Return the (X, Y) coordinate for the center point of the cell that contains the specified text.  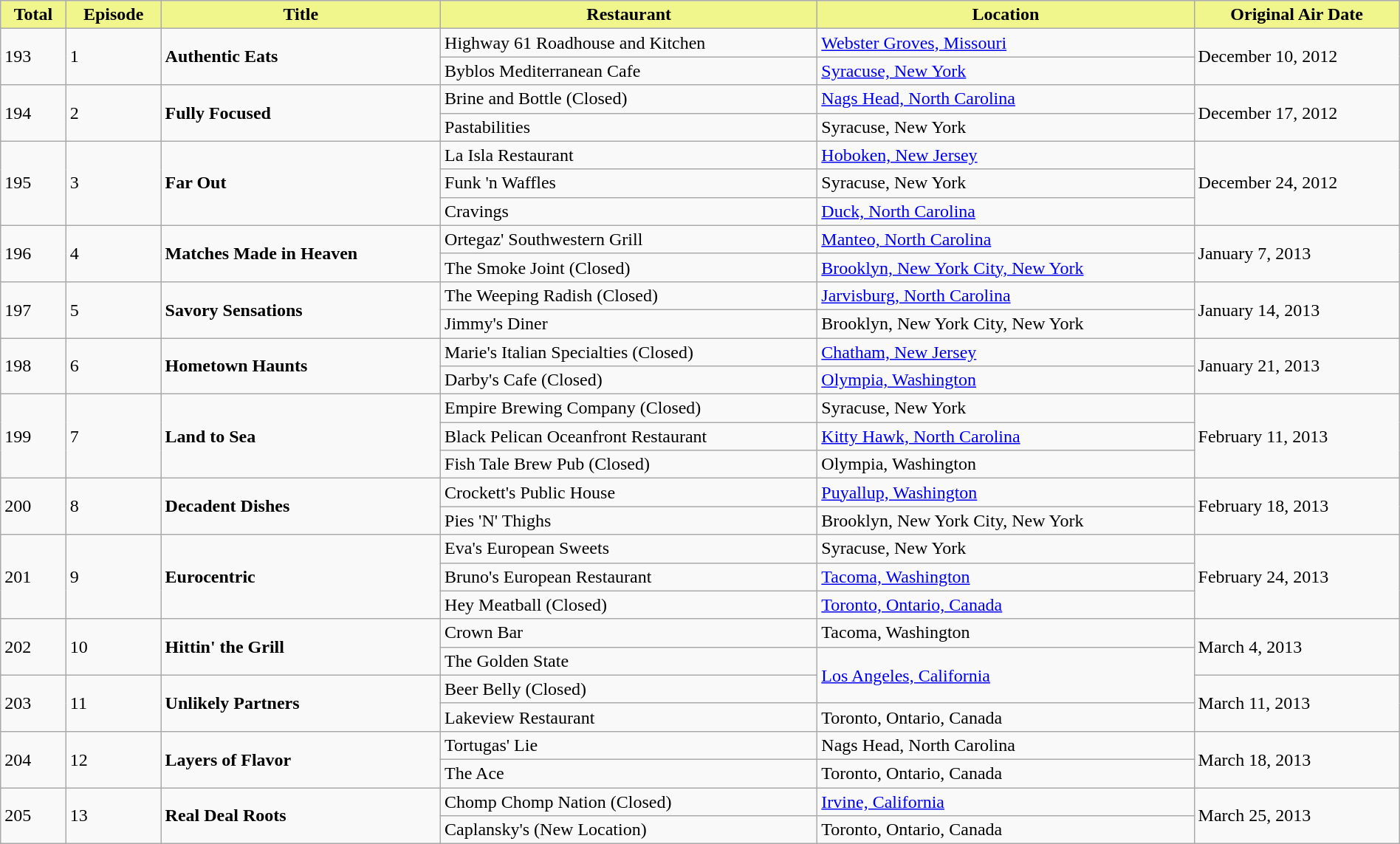
205 (34, 815)
Beer Belly (Closed) (629, 689)
Jarvisburg, North Carolina (1006, 295)
Matches Made in Heaven (301, 253)
Byblos Mediterranean Cafe (629, 71)
Hey Meatball (Closed) (629, 605)
11 (114, 703)
December 10, 2012 (1297, 57)
Real Deal Roots (301, 815)
February 24, 2013 (1297, 577)
The Smoke Joint (Closed) (629, 267)
Fully Focused (301, 113)
Pastabilities (629, 127)
194 (34, 113)
January 7, 2013 (1297, 253)
Highway 61 Roadhouse and Kitchen (629, 43)
196 (34, 253)
Decadent Dishes (301, 507)
Original Air Date (1297, 15)
Savory Sensations (301, 309)
March 25, 2013 (1297, 815)
Pies 'N' Thighs (629, 521)
Caplansky's (New Location) (629, 830)
Kitty Hawk, North Carolina (1006, 436)
12 (114, 759)
January 14, 2013 (1297, 309)
Eurocentric (301, 577)
Marie's Italian Specialties (Closed) (629, 352)
Funk 'n Waffles (629, 183)
Total (34, 15)
December 24, 2012 (1297, 183)
March 18, 2013 (1297, 759)
197 (34, 309)
Authentic Eats (301, 57)
203 (34, 703)
Tortugas' Lie (629, 745)
La Isla Restaurant (629, 155)
Far Out (301, 183)
6 (114, 366)
Cravings (629, 211)
Puyallup, Washington (1006, 493)
Chomp Chomp Nation (Closed) (629, 801)
The Ace (629, 773)
Darby's Cafe (Closed) (629, 380)
Location (1006, 15)
204 (34, 759)
202 (34, 647)
Land to Sea (301, 436)
January 21, 2013 (1297, 366)
Crockett's Public House (629, 493)
Irvine, California (1006, 801)
Empire Brewing Company (Closed) (629, 408)
Webster Groves, Missouri (1006, 43)
December 17, 2012 (1297, 113)
Ortegaz' Southwestern Grill (629, 239)
9 (114, 577)
Restaurant (629, 15)
Layers of Flavor (301, 759)
March 4, 2013 (1297, 647)
March 11, 2013 (1297, 703)
Brine and Bottle (Closed) (629, 99)
193 (34, 57)
195 (34, 183)
Lakeview Restaurant (629, 717)
Duck, North Carolina (1006, 211)
Bruno's European Restaurant (629, 577)
Unlikely Partners (301, 703)
199 (34, 436)
Hittin' the Grill (301, 647)
Fish Tale Brew Pub (Closed) (629, 464)
10 (114, 647)
The Weeping Radish (Closed) (629, 295)
Title (301, 15)
Hometown Haunts (301, 366)
Crown Bar (629, 633)
4 (114, 253)
Manteo, North Carolina (1006, 239)
Jimmy's Diner (629, 323)
13 (114, 815)
February 18, 2013 (1297, 507)
Black Pelican Oceanfront Restaurant (629, 436)
7 (114, 436)
Eva's European Sweets (629, 549)
198 (34, 366)
8 (114, 507)
200 (34, 507)
Chatham, New Jersey (1006, 352)
1 (114, 57)
201 (34, 577)
5 (114, 309)
Episode (114, 15)
2 (114, 113)
Hoboken, New Jersey (1006, 155)
Los Angeles, California (1006, 675)
The Golden State (629, 661)
3 (114, 183)
February 11, 2013 (1297, 436)
